Locate the cell with the specified text and output its (X, Y) center coordinate. 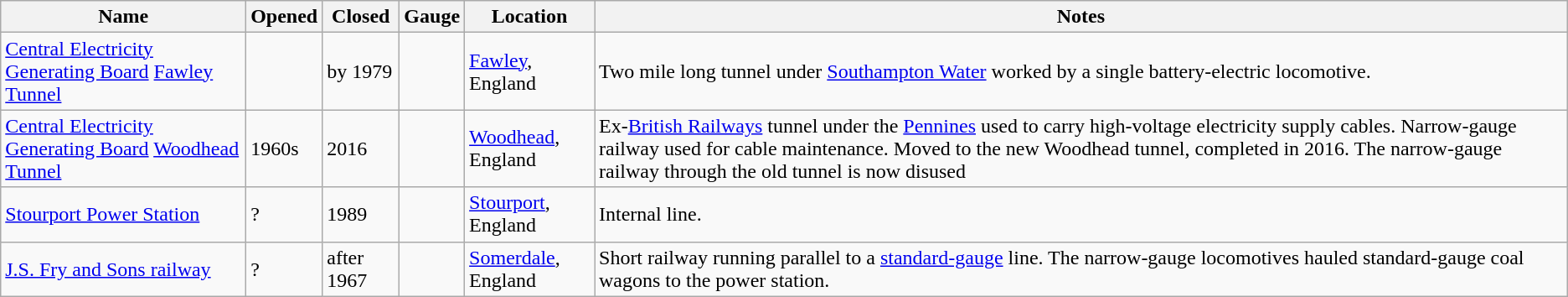
Internal line. (1081, 215)
J.S. Fry and Sons railway (124, 268)
Central Electricity Generating Board Fawley Tunnel (124, 71)
Short railway running parallel to a standard-gauge line. The narrow-gauge locomotives hauled standard-gauge coal wagons to the power station. (1081, 268)
Woodhead, England (529, 148)
2016 (361, 148)
Stourport Power Station (124, 215)
Closed (361, 17)
1960s (285, 148)
Name (124, 17)
1989 (361, 215)
Gauge (432, 17)
Central Electricity Generating Board Woodhead Tunnel (124, 148)
after 1967 (361, 268)
by 1979 (361, 71)
Fawley, England (529, 71)
Two mile long tunnel under Southampton Water worked by a single battery-electric locomotive. (1081, 71)
Notes (1081, 17)
Opened (285, 17)
Location (529, 17)
Somerdale, England (529, 268)
Stourport, England (529, 215)
